Extract the (X, Y) coordinate from the center of the cell holding the provided text.  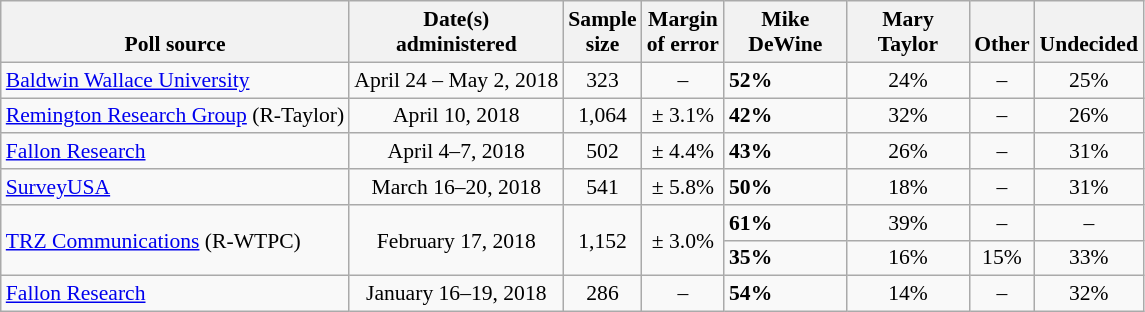
Undecided (1089, 32)
± 3.0% (683, 240)
18% (908, 187)
286 (602, 294)
1,152 (602, 240)
February 17, 2018 (456, 240)
50% (786, 187)
Remington Research Group (R-Taylor) (176, 116)
MaryTaylor (908, 32)
April 10, 2018 (456, 116)
16% (908, 258)
541 (602, 187)
14% (908, 294)
502 (602, 152)
15% (1002, 258)
MikeDeWine (786, 32)
24% (908, 80)
43% (786, 152)
54% (786, 294)
Marginof error (683, 32)
± 3.1% (683, 116)
Date(s)administered (456, 32)
Baldwin Wallace University (176, 80)
35% (786, 258)
33% (1089, 258)
January 16–19, 2018 (456, 294)
25% (1089, 80)
March 16–20, 2018 (456, 187)
39% (908, 223)
April 24 – May 2, 2018 (456, 80)
SurveyUSA (176, 187)
52% (786, 80)
± 5.8% (683, 187)
Other (1002, 32)
TRZ Communications (R-WTPC) (176, 240)
Poll source (176, 32)
± 4.4% (683, 152)
323 (602, 80)
Samplesize (602, 32)
61% (786, 223)
1,064 (602, 116)
April 4–7, 2018 (456, 152)
42% (786, 116)
